Detect which cell encompasses the target text, then output its [X, Y] center coordinate. 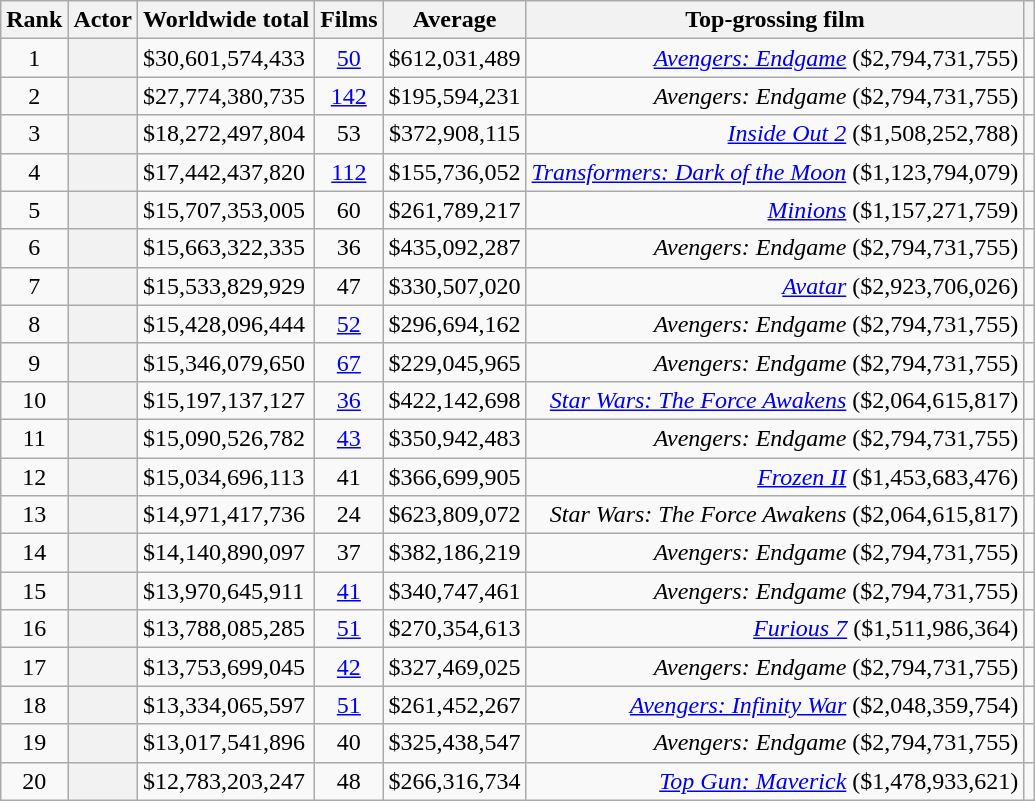
142 [349, 96]
1 [34, 58]
$15,663,322,335 [226, 248]
Rank [34, 20]
$327,469,025 [454, 667]
$27,774,380,735 [226, 96]
$325,438,547 [454, 743]
$14,140,890,097 [226, 553]
13 [34, 515]
50 [349, 58]
Worldwide total [226, 20]
$13,970,645,911 [226, 591]
$266,316,734 [454, 781]
Films [349, 20]
$270,354,613 [454, 629]
$261,452,267 [454, 705]
5 [34, 210]
11 [34, 438]
7 [34, 286]
$30,601,574,433 [226, 58]
17 [34, 667]
$15,707,353,005 [226, 210]
15 [34, 591]
$15,090,526,782 [226, 438]
16 [34, 629]
$18,272,497,804 [226, 134]
Minions ($1,157,271,759) [775, 210]
52 [349, 324]
9 [34, 362]
53 [349, 134]
Frozen II ($1,453,683,476) [775, 477]
24 [349, 515]
$15,533,829,929 [226, 286]
$195,594,231 [454, 96]
47 [349, 286]
43 [349, 438]
18 [34, 705]
$435,092,287 [454, 248]
$330,507,020 [454, 286]
$261,789,217 [454, 210]
Average [454, 20]
42 [349, 667]
$155,736,052 [454, 172]
67 [349, 362]
6 [34, 248]
$13,788,085,285 [226, 629]
$17,442,437,820 [226, 172]
$15,346,079,650 [226, 362]
Avatar ($2,923,706,026) [775, 286]
2 [34, 96]
$15,034,696,113 [226, 477]
$612,031,489 [454, 58]
12 [34, 477]
48 [349, 781]
$15,428,096,444 [226, 324]
60 [349, 210]
$12,783,203,247 [226, 781]
4 [34, 172]
Top-grossing film [775, 20]
$15,197,137,127 [226, 400]
Avengers: Infinity War ($2,048,359,754) [775, 705]
Top Gun: Maverick ($1,478,933,621) [775, 781]
$296,694,162 [454, 324]
10 [34, 400]
20 [34, 781]
Transformers: Dark of the Moon ($1,123,794,079) [775, 172]
$422,142,698 [454, 400]
112 [349, 172]
14 [34, 553]
$350,942,483 [454, 438]
Inside Out 2 ($1,508,252,788) [775, 134]
$13,017,541,896 [226, 743]
Actor [103, 20]
$340,747,461 [454, 591]
40 [349, 743]
$623,809,072 [454, 515]
$382,186,219 [454, 553]
$372,908,115 [454, 134]
3 [34, 134]
19 [34, 743]
$366,699,905 [454, 477]
$13,753,699,045 [226, 667]
$14,971,417,736 [226, 515]
$13,334,065,597 [226, 705]
37 [349, 553]
$229,045,965 [454, 362]
Furious 7 ($1,511,986,364) [775, 629]
8 [34, 324]
